Detect which cell encompasses the target text, then output its (X, Y) center coordinate. 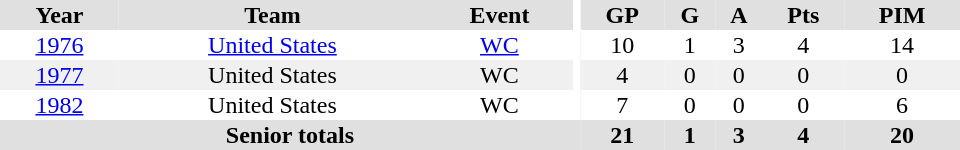
21 (622, 135)
G (690, 15)
GP (622, 15)
1982 (60, 105)
6 (902, 105)
10 (622, 45)
Senior totals (290, 135)
7 (622, 105)
Pts (804, 15)
Event (500, 15)
PIM (902, 15)
1977 (60, 75)
A (738, 15)
14 (902, 45)
20 (902, 135)
Year (60, 15)
1976 (60, 45)
Team (272, 15)
